Find where the given text appears and provide that cell's center as (x, y) coordinate. 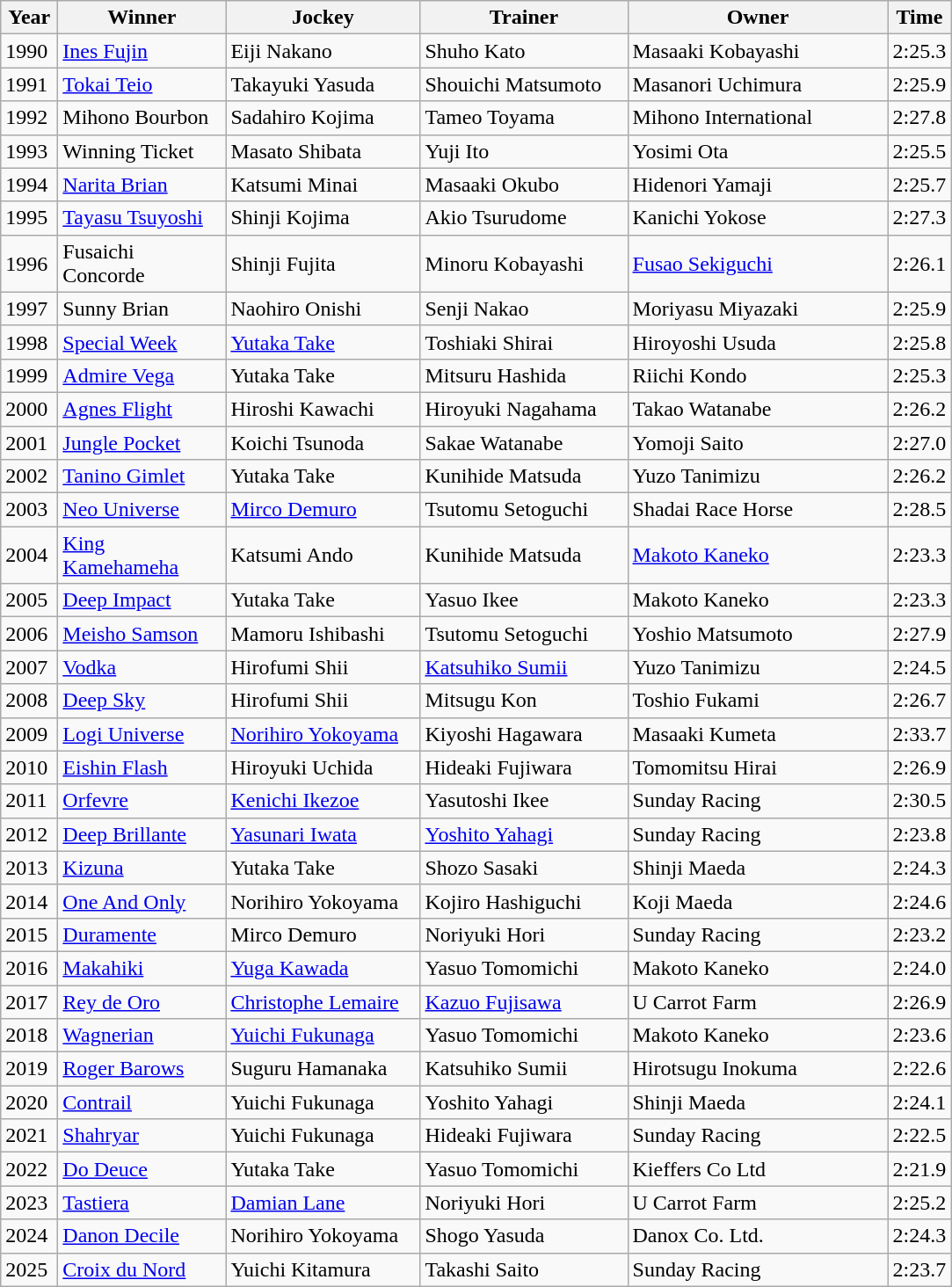
Christophe Lemaire (323, 1001)
2010 (30, 767)
Suguru Hamanaka (323, 1069)
2011 (30, 801)
2012 (30, 834)
Logi Universe (142, 734)
1994 (30, 185)
Naohiro Onishi (323, 309)
1999 (30, 375)
Akio Tsurudome (524, 218)
Special Week (142, 342)
Riichi Kondo (758, 375)
Meisho Samson (142, 634)
2:24.0 (919, 968)
Koji Maeda (758, 901)
Kanichi Yokose (758, 218)
Yuji Ito (524, 151)
1996 (30, 264)
Deep Impact (142, 600)
Shadai Race Horse (758, 510)
2:33.7 (919, 734)
2:30.5 (919, 801)
Croix du Nord (142, 1269)
Kieffers Co Ltd (758, 1169)
Tomomitsu Hirai (758, 767)
Tayasu Tsuyoshi (142, 218)
Mihono International (758, 118)
Danon Decile (142, 1236)
Contrail (142, 1102)
Takashi Saito (524, 1269)
Shinji Fujita (323, 264)
Mihono Bourbon (142, 118)
Danox Co. Ltd. (758, 1236)
Kazuo Fujisawa (524, 1001)
Masaaki Okubo (524, 185)
One And Only (142, 901)
2:26.7 (919, 701)
Deep Brillante (142, 834)
Fusaichi Concorde (142, 264)
2001 (30, 442)
1998 (30, 342)
2:27.3 (919, 218)
Hiroyuki Uchida (323, 767)
Minoru Kobayashi (524, 264)
2:28.5 (919, 510)
Yuga Kawada (323, 968)
1997 (30, 309)
2:26.1 (919, 264)
Koichi Tsunoda (323, 442)
Takayuki Yasuda (323, 84)
Hidenori Yamaji (758, 185)
2005 (30, 600)
Senji Nakao (524, 309)
2016 (30, 968)
Hiroshi Kawachi (323, 409)
2:24.5 (919, 667)
Masanori Uchimura (758, 84)
Eishin Flash (142, 767)
Deep Sky (142, 701)
Moriyasu Miyazaki (758, 309)
2025 (30, 1269)
Jungle Pocket (142, 442)
2022 (30, 1169)
Shouichi Matsumoto (524, 84)
Shinji Kojima (323, 218)
1992 (30, 118)
2004 (30, 556)
Yoshio Matsumoto (758, 634)
Narita Brian (142, 185)
Rey de Oro (142, 1001)
Shahryar (142, 1136)
2014 (30, 901)
Mamoru Ishibashi (323, 634)
Ines Fujin (142, 51)
2:21.9 (919, 1169)
Makahiki (142, 968)
2:22.6 (919, 1069)
Owner (758, 18)
Vodka (142, 667)
Jockey (323, 18)
2018 (30, 1036)
2008 (30, 701)
2:23.6 (919, 1036)
1993 (30, 151)
2:24.1 (919, 1102)
2007 (30, 667)
Katsumi Ando (323, 556)
Mitsuru Hashida (524, 375)
2:23.7 (919, 1269)
Yuichi Kitamura (323, 1269)
1991 (30, 84)
2006 (30, 634)
Shozo Sasaki (524, 868)
Neo Universe (142, 510)
2:27.9 (919, 634)
2000 (30, 409)
Kizuna (142, 868)
Tameo Toyama (524, 118)
Toshio Fukami (758, 701)
Do Deuce (142, 1169)
Katsumi Minai (323, 185)
Trainer (524, 18)
Mitsugu Kon (524, 701)
2003 (30, 510)
Sadahiro Kojima (323, 118)
2023 (30, 1203)
1990 (30, 51)
2:22.5 (919, 1136)
Masaaki Kumeta (758, 734)
Year (30, 18)
Winner (142, 18)
2:25.2 (919, 1203)
Kenichi Ikezoe (323, 801)
2:23.8 (919, 834)
Masato Shibata (323, 151)
Time (919, 18)
Yasuo Ikee (524, 600)
Fusao Sekiguchi (758, 264)
King Kamehameha (142, 556)
2:25.7 (919, 185)
2:27.8 (919, 118)
Yasunari Iwata (323, 834)
Kojiro Hashiguchi (524, 901)
Yosimi Ota (758, 151)
Shogo Yasuda (524, 1236)
Sunny Brian (142, 309)
Roger Barows (142, 1069)
2015 (30, 934)
2:24.6 (919, 901)
2009 (30, 734)
Kiyoshi Hagawara (524, 734)
Hiroyoshi Usuda (758, 342)
2024 (30, 1236)
2019 (30, 1069)
2:25.8 (919, 342)
Damian Lane (323, 1203)
2:23.2 (919, 934)
Sakae Watanabe (524, 442)
Eiji Nakano (323, 51)
Tokai Teio (142, 84)
Winning Ticket (142, 151)
Tanino Gimlet (142, 476)
Masaaki Kobayashi (758, 51)
Yomoji Saito (758, 442)
Tastiera (142, 1203)
Admire Vega (142, 375)
2:25.5 (919, 151)
Shuho Kato (524, 51)
Hirotsugu Inokuma (758, 1069)
Agnes Flight (142, 409)
Hiroyuki Nagahama (524, 409)
2:27.0 (919, 442)
Yasutoshi Ikee (524, 801)
Duramente (142, 934)
Wagnerian (142, 1036)
2020 (30, 1102)
2017 (30, 1001)
Orfevre (142, 801)
2021 (30, 1136)
2002 (30, 476)
Toshiaki Shirai (524, 342)
1995 (30, 218)
2013 (30, 868)
Takao Watanabe (758, 409)
